Output the (x, y) coordinate of the center of the cell containing the given text.  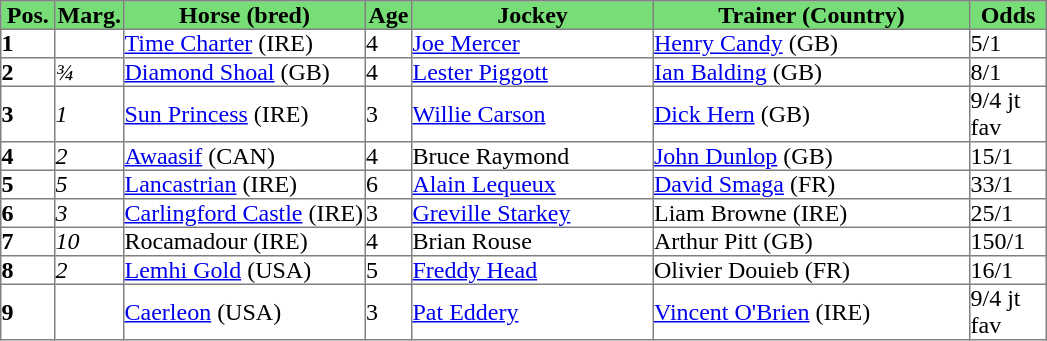
Dick Hern (GB) (811, 114)
8 (28, 270)
Odds (1008, 15)
Henry Candy (GB) (811, 43)
Lancastrian (IRE) (245, 184)
Greville Starkey (533, 213)
Sun Princess (IRE) (245, 114)
David Smaga (FR) (811, 184)
Age (388, 15)
Awaasif (CAN) (245, 156)
Arthur Pitt (GB) (811, 241)
9 (28, 312)
5/1 (1008, 43)
Willie Carson (533, 114)
25/1 (1008, 213)
Brian Rouse (533, 241)
Jockey (533, 15)
Olivier Douieb (FR) (811, 270)
Horse (bred) (245, 15)
150/1 (1008, 241)
8/1 (1008, 72)
Pat Eddery (533, 312)
¾ (90, 72)
Vincent O'Brien (IRE) (811, 312)
15/1 (1008, 156)
Trainer (Country) (811, 15)
Alain Lequeux (533, 184)
Diamond Shoal (GB) (245, 72)
Pos. (28, 15)
Caerleon (USA) (245, 312)
Rocamadour (IRE) (245, 241)
Marg. (90, 15)
Lemhi Gold (USA) (245, 270)
33/1 (1008, 184)
16/1 (1008, 270)
Lester Piggott (533, 72)
Liam Browne (IRE) (811, 213)
Carlingford Castle (IRE) (245, 213)
Bruce Raymond (533, 156)
10 (90, 241)
Freddy Head (533, 270)
Joe Mercer (533, 43)
Ian Balding (GB) (811, 72)
7 (28, 241)
Time Charter (IRE) (245, 43)
John Dunlop (GB) (811, 156)
